Capture the cell that displays the provided text and extract its (x, y) central coordinate. 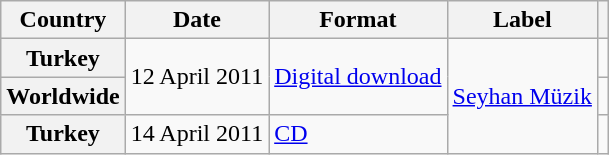
Format (358, 20)
Label (522, 20)
Date (197, 20)
Country (63, 20)
12 April 2011 (197, 77)
CD (358, 134)
Seyhan Müzik (522, 96)
Digital download (358, 77)
Worldwide (63, 96)
14 April 2011 (197, 134)
